Find where the given text appears and provide that cell's center as [x, y] coordinate. 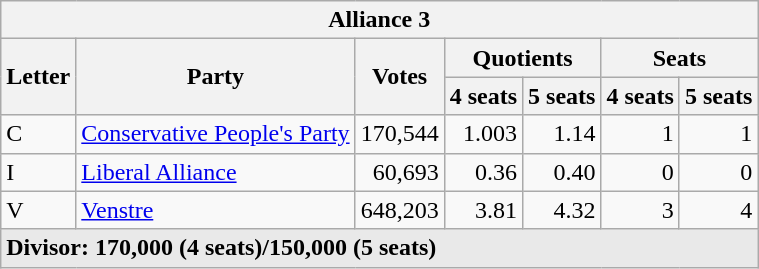
0.40 [562, 172]
V [38, 210]
Quotients [522, 58]
3.81 [483, 210]
Alliance 3 [380, 20]
Votes [400, 77]
Divisor: 170,000 (4 seats)/150,000 (5 seats) [380, 248]
170,544 [400, 134]
Letter [38, 77]
1.14 [562, 134]
I [38, 172]
3 [640, 210]
Seats [680, 58]
Conservative People's Party [216, 134]
C [38, 134]
4 [718, 210]
1.003 [483, 134]
Venstre [216, 210]
0.36 [483, 172]
Party [216, 77]
4.32 [562, 210]
Liberal Alliance [216, 172]
60,693 [400, 172]
648,203 [400, 210]
